Provide the [X, Y] coordinate of the cell's center where the given text is located.  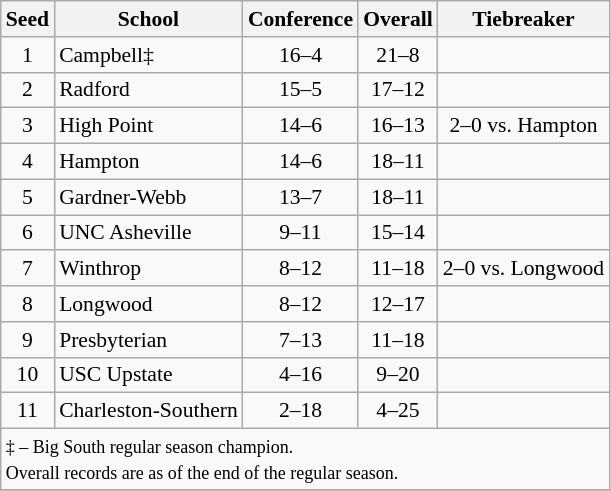
9–20 [398, 375]
4 [28, 162]
Gardner-Webb [148, 197]
15–14 [398, 233]
9 [28, 340]
15–5 [300, 90]
21–8 [398, 55]
Seed [28, 19]
2–18 [300, 411]
High Point [148, 126]
Winthrop [148, 269]
Longwood [148, 304]
2–0 vs. Longwood [524, 269]
7 [28, 269]
3 [28, 126]
13–7 [300, 197]
2–0 vs. Hampton [524, 126]
Presbyterian [148, 340]
UNC Asheville [148, 233]
16–4 [300, 55]
Overall [398, 19]
Campbell‡ [148, 55]
Charleston-Southern [148, 411]
1 [28, 55]
USC Upstate [148, 375]
9–11 [300, 233]
2 [28, 90]
Radford [148, 90]
10 [28, 375]
4–16 [300, 375]
Conference [300, 19]
6 [28, 233]
16–13 [398, 126]
5 [28, 197]
17–12 [398, 90]
Hampton [148, 162]
12–17 [398, 304]
7–13 [300, 340]
‡ – Big South regular season champion.Overall records are as of the end of the regular season. [305, 460]
Tiebreaker [524, 19]
School [148, 19]
11 [28, 411]
4–25 [398, 411]
8 [28, 304]
